Pinpoint the cell where the given text exists, returning its (x, y) midpoint coordinate. 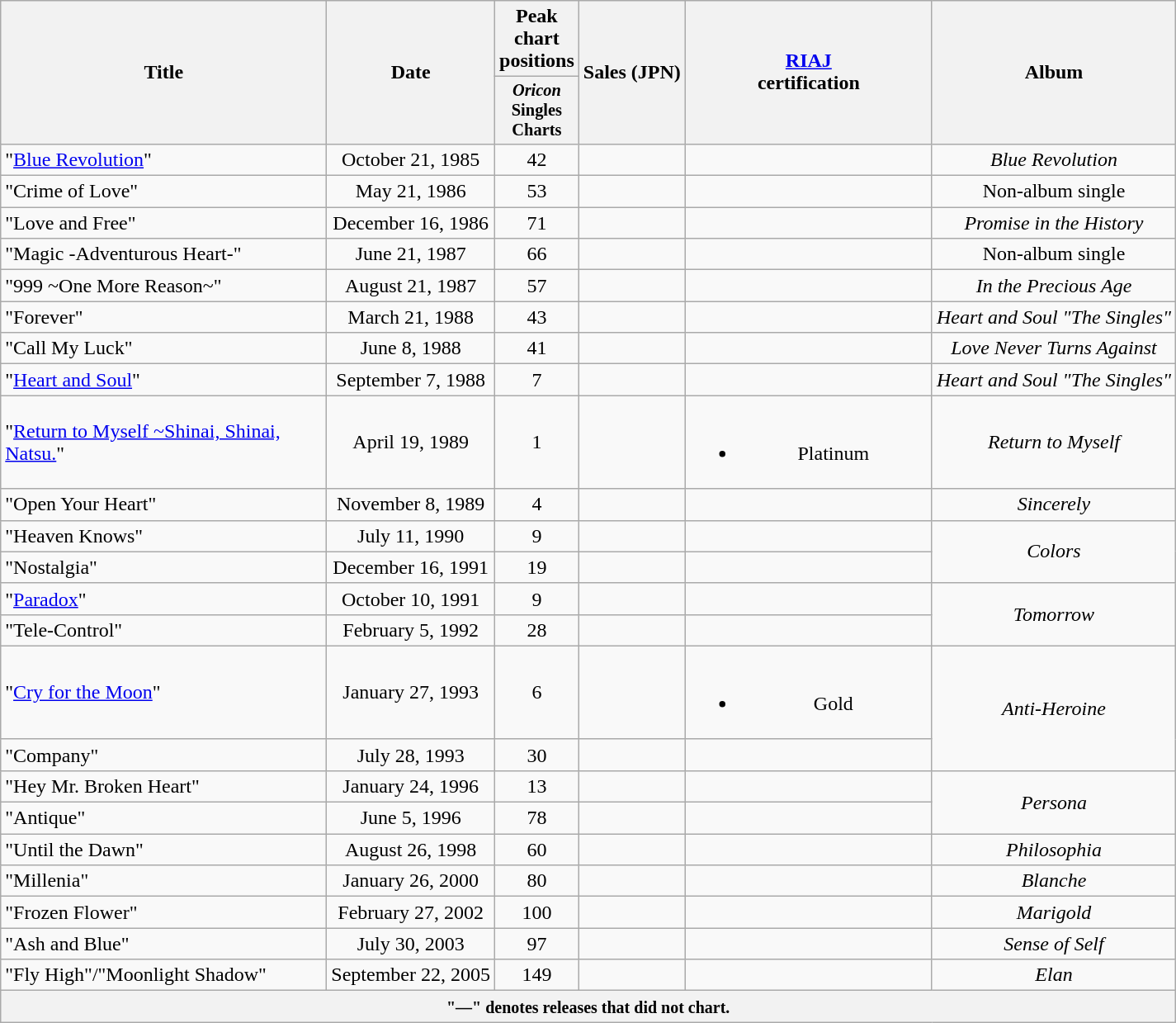
June 21, 1987 (411, 254)
78 (537, 818)
30 (537, 755)
"Tele-Control" (163, 630)
80 (537, 881)
November 8, 1989 (411, 504)
"Love and Free" (163, 223)
53 (537, 192)
"Antique" (163, 818)
"999 ~One More Reason~" (163, 286)
"Blue Revolution" (163, 159)
September 22, 2005 (411, 975)
Persona (1053, 802)
43 (537, 317)
December 16, 1986 (411, 223)
"Millenia" (163, 881)
July 28, 1993 (411, 755)
149 (537, 975)
"Return to Myself ~Shinai, Shinai, Natsu." (163, 443)
"Forever" (163, 317)
April 19, 1989 (411, 443)
19 (537, 567)
In the Precious Age (1053, 286)
"Heart and Soul" (163, 380)
Album (1053, 73)
28 (537, 630)
"—" denotes releases that did not chart. (588, 1006)
97 (537, 944)
Sense of Self (1053, 944)
March 21, 1988 (411, 317)
Oricon Singles Charts (537, 111)
January 26, 2000 (411, 881)
February 27, 2002 (411, 912)
100 (537, 912)
February 5, 1992 (411, 630)
Peak chart positions (537, 39)
January 27, 1993 (411, 692)
"Magic -Adventurous Heart-" (163, 254)
"Frozen Flower" (163, 912)
1 (537, 443)
7 (537, 380)
January 24, 1996 (411, 786)
Gold (809, 692)
"Cry for the Moon" (163, 692)
August 26, 1998 (411, 850)
Return to Myself (1053, 443)
Tomorrow (1053, 614)
August 21, 1987 (411, 286)
Love Never Turns Against (1053, 348)
"Ash and Blue" (163, 944)
"Company" (163, 755)
"Hey Mr. Broken Heart" (163, 786)
Sincerely (1053, 504)
"Nostalgia" (163, 567)
Marigold (1053, 912)
"Crime of Love" (163, 192)
Blanche (1053, 881)
"Call My Luck" (163, 348)
Sales (JPN) (632, 73)
RIAJcertification (809, 73)
May 21, 1986 (411, 192)
June 8, 1988 (411, 348)
Elan (1053, 975)
Philosophia (1053, 850)
4 (537, 504)
October 21, 1985 (411, 159)
60 (537, 850)
Date (411, 73)
Promise in the History (1053, 223)
"Open Your Heart" (163, 504)
"Paradox" (163, 599)
66 (537, 254)
57 (537, 286)
Blue Revolution (1053, 159)
June 5, 1996 (411, 818)
Anti-Heroine (1053, 708)
71 (537, 223)
41 (537, 348)
"Fly High"/"Moonlight Shadow" (163, 975)
42 (537, 159)
"Until the Dawn" (163, 850)
Platinum (809, 443)
July 11, 1990 (411, 536)
September 7, 1988 (411, 380)
July 30, 2003 (411, 944)
October 10, 1991 (411, 599)
Colors (1053, 552)
13 (537, 786)
December 16, 1991 (411, 567)
"Heaven Knows" (163, 536)
Title (163, 73)
6 (537, 692)
